Identify which cell holds the provided text, then report its [x, y] central coordinate. 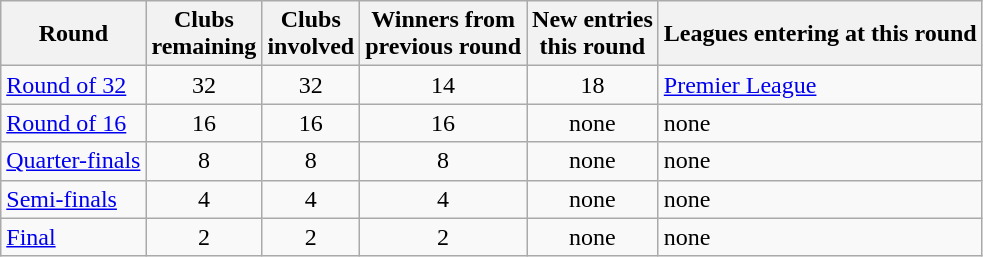
18 [593, 85]
Round of 16 [74, 123]
Quarter-finals [74, 161]
Clubsremaining [204, 34]
Final [74, 237]
Winners fromprevious round [444, 34]
14 [444, 85]
Semi-finals [74, 199]
Round of 32 [74, 85]
Premier League [820, 85]
New entriesthis round [593, 34]
Round [74, 34]
Leagues entering at this round [820, 34]
Clubsinvolved [311, 34]
